Extract the (x, y) coordinate from the center of the cell holding the provided text.  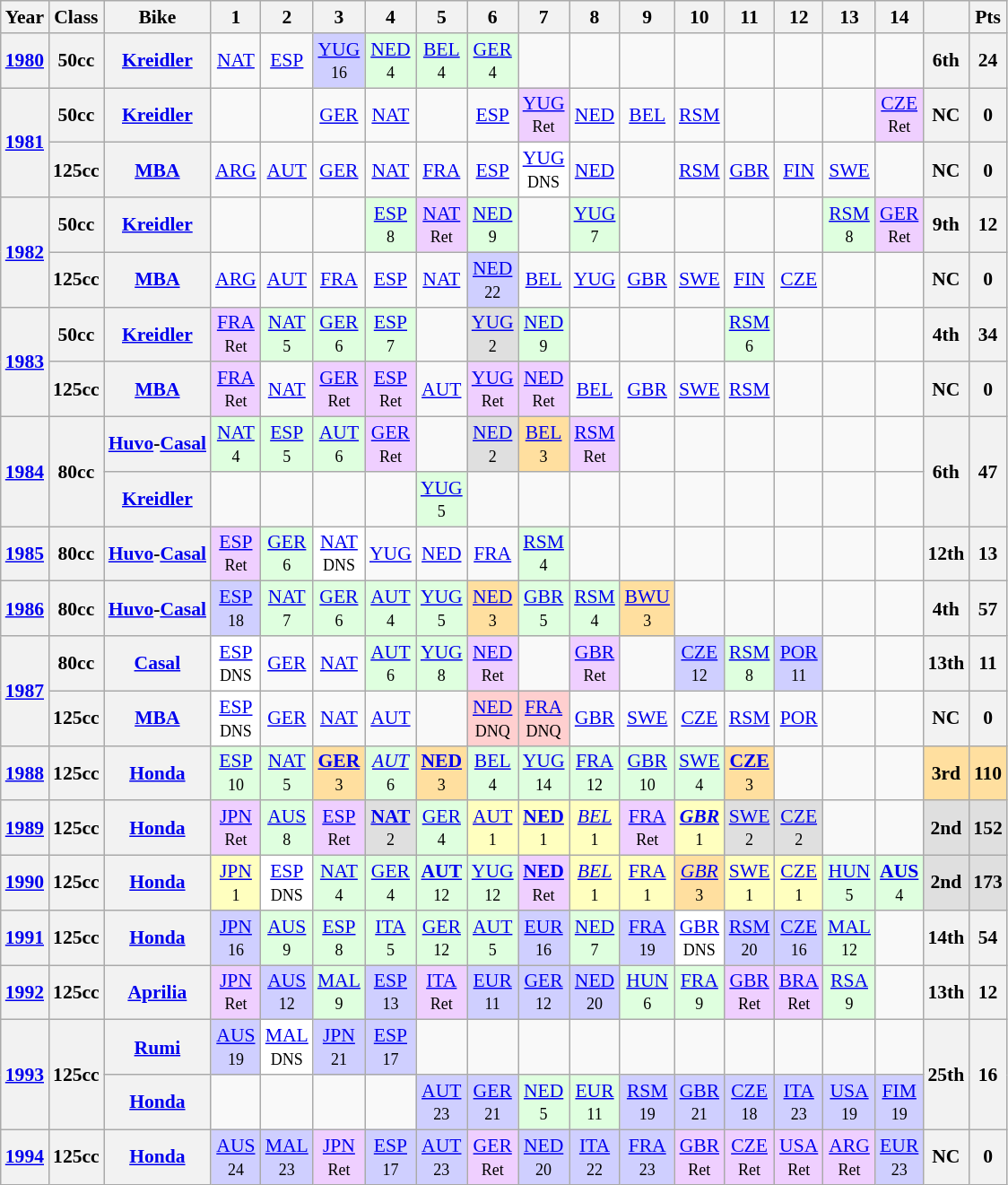
GBR21 (700, 1102)
JPN1 (236, 883)
SWE1 (750, 883)
3rd (945, 773)
RSMRet (595, 445)
1991 (25, 938)
ESP13 (391, 992)
NED1 (543, 829)
CZE2 (798, 829)
1985 (25, 554)
57 (988, 608)
BWU3 (647, 608)
1987 (25, 691)
173 (988, 883)
14 (899, 17)
FRA23 (647, 1157)
AUT12 (441, 883)
9th (945, 224)
ITARet (441, 992)
USARet (798, 1157)
CZE18 (750, 1102)
ESP18 (236, 608)
1983 (25, 362)
FIM19 (899, 1102)
ESP5 (287, 445)
NAT7 (287, 608)
BRARet (798, 992)
FRA19 (647, 938)
Casal (158, 664)
1990 (25, 883)
GBR10 (647, 773)
1994 (25, 1157)
1986 (25, 608)
ESP10 (236, 773)
NED7 (595, 938)
GER21 (493, 1102)
3 (339, 17)
ESP7 (391, 334)
USA19 (849, 1102)
HUN6 (647, 992)
5 (441, 17)
GER3 (339, 773)
RSA9 (849, 992)
JPN16 (236, 938)
AUS8 (287, 829)
34 (988, 334)
YUG7 (595, 224)
AUS24 (236, 1157)
9 (647, 17)
1984 (25, 472)
MAL12 (849, 938)
FRA1 (647, 883)
NED5 (543, 1102)
1 (236, 17)
AUT1 (493, 829)
HUN5 (849, 883)
YUG2 (493, 334)
ITA23 (798, 1102)
BEL3 (543, 445)
CZE16 (798, 938)
SWE2 (750, 829)
JPN21 (339, 1048)
ITA5 (391, 938)
AUS9 (287, 938)
1988 (25, 773)
MAL9 (339, 992)
CZE3 (750, 773)
RSM19 (647, 1102)
152 (988, 829)
110 (988, 773)
YUG16 (339, 61)
GBR3 (700, 883)
8 (595, 17)
12th (945, 554)
1980 (25, 61)
1981 (25, 143)
RSM20 (750, 938)
6 (493, 17)
POR (798, 718)
7 (543, 17)
Pts (988, 17)
1992 (25, 992)
NATDNS (339, 554)
YUGDNS (543, 170)
4 (391, 17)
AUS4 (899, 883)
NED22 (493, 280)
CZE12 (700, 664)
FRADNQ (543, 718)
Year (25, 17)
NATRet (441, 224)
2 (287, 17)
24 (988, 61)
10 (700, 17)
CZE1 (798, 883)
GBRDNS (700, 938)
RSM6 (750, 334)
YUG12 (493, 883)
SWE4 (700, 773)
ARGRet (849, 1157)
47 (988, 472)
1982 (25, 252)
MAL23 (287, 1157)
MALDNS (287, 1048)
GBR1 (700, 829)
Rumi (158, 1048)
1993 (25, 1075)
Aprilia (158, 992)
Bike (158, 17)
EUR23 (899, 1157)
16 (988, 1075)
AUS19 (236, 1048)
GBR5 (543, 608)
54 (988, 938)
YUG8 (441, 664)
AUT4 (391, 608)
ITA22 (595, 1157)
EUR16 (543, 938)
NED4 (391, 61)
POR11 (798, 664)
1989 (25, 829)
NED2 (493, 445)
FRA12 (595, 773)
FRA9 (700, 992)
14th (945, 938)
AUT5 (493, 938)
25th (945, 1075)
Class (76, 17)
AUS12 (287, 992)
YUG14 (543, 773)
NAT2 (391, 829)
NEDDNQ (493, 718)
